Return [x, y] of the center of cell containing provided text 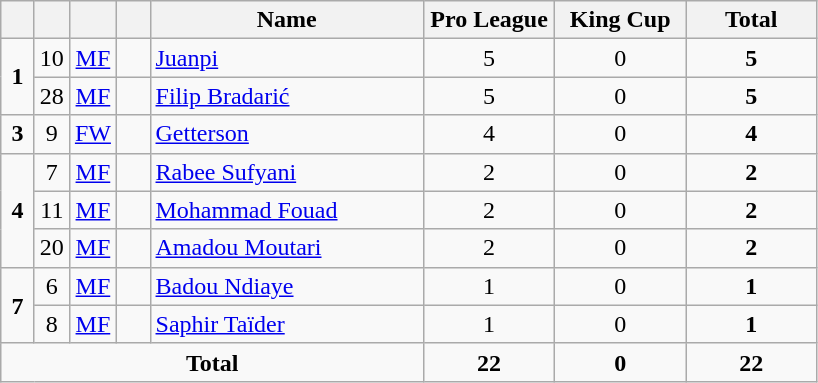
6 [52, 286]
King Cup [620, 20]
Rabee Sufyani [287, 172]
Juanpi [287, 58]
Getterson [287, 134]
28 [52, 96]
Badou Ndiaye [287, 286]
Filip Bradarić [287, 96]
Saphir Taïder [287, 324]
3 [18, 134]
9 [52, 134]
Mohammad Fouad [287, 210]
10 [52, 58]
Pro League [490, 20]
8 [52, 324]
20 [52, 248]
Name [287, 20]
Amadou Moutari [287, 248]
FW [92, 134]
11 [52, 210]
